Provide the [x, y] coordinate of the cell's center where the given text is located.  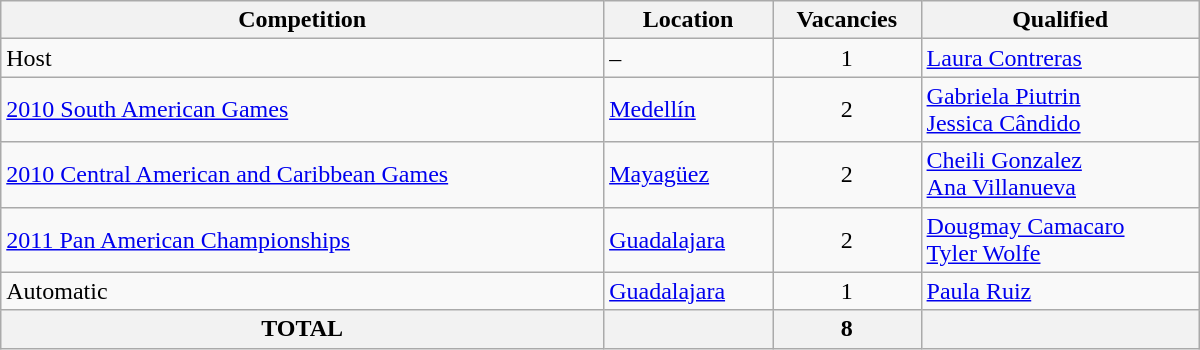
Dougmay Camacaro Tyler Wolfe [1060, 240]
2011 Pan American Championships [302, 240]
Paula Ruiz [1060, 291]
Laura Contreras [1060, 58]
TOTAL [302, 329]
Medellín [688, 110]
8 [847, 329]
Automatic [302, 291]
Vacancies [847, 20]
Competition [302, 20]
Cheili Gonzalez Ana Villanueva [1060, 174]
Qualified [1060, 20]
Mayagüez [688, 174]
2010 Central American and Caribbean Games [302, 174]
– [688, 58]
2010 South American Games [302, 110]
Host [302, 58]
Gabriela Piutrin Jessica Cândido [1060, 110]
Location [688, 20]
